Pinpoint the cell where the given text exists, returning its (X, Y) midpoint coordinate. 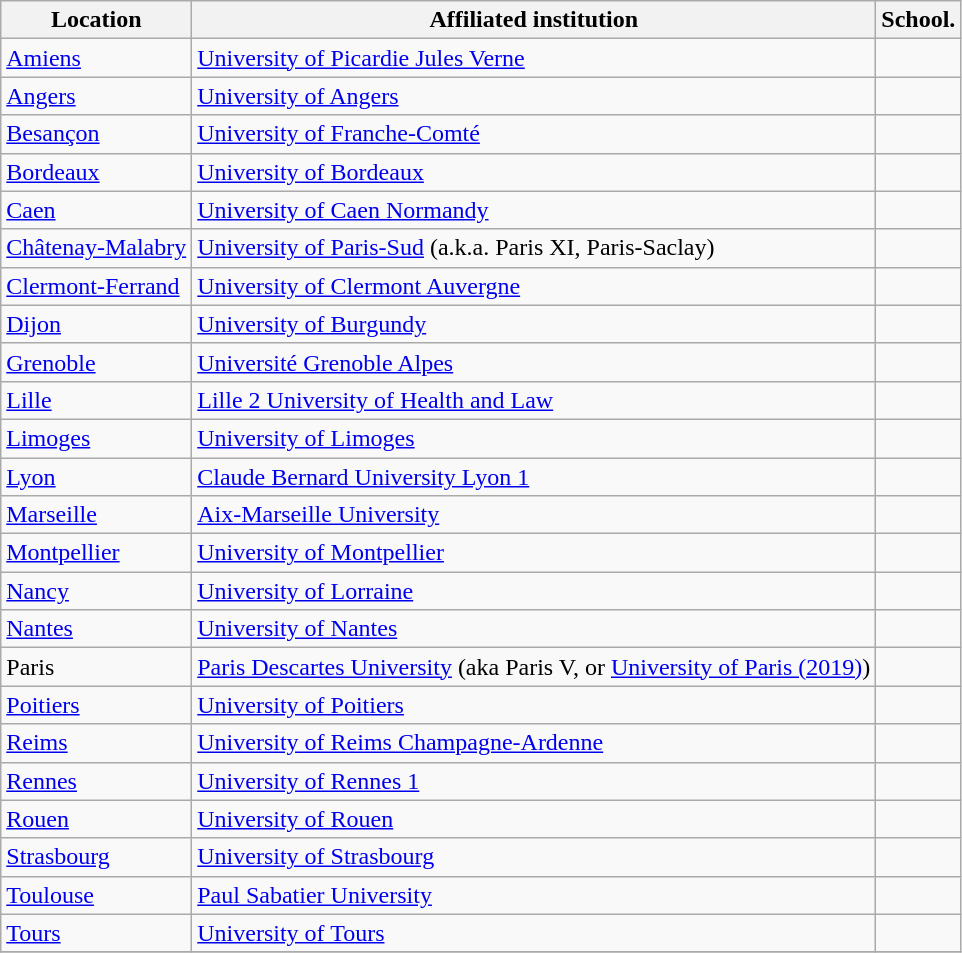
University of Franche-Comté (534, 134)
Lille (96, 400)
Dijon (96, 324)
Clermont-Ferrand (96, 286)
Rennes (96, 781)
Claude Bernard University Lyon 1 (534, 477)
Marseille (96, 515)
Paul Sabatier University (534, 895)
University of Clermont Auvergne (534, 286)
Affiliated institution (534, 20)
Poitiers (96, 705)
University of Poitiers (534, 705)
University of Angers (534, 96)
University of Picardie Jules Verne (534, 58)
Lyon (96, 477)
University of Rouen (534, 819)
University of Limoges (534, 438)
University of Paris-Sud (a.k.a. Paris XI, Paris-Saclay) (534, 248)
Rouen (96, 819)
Grenoble (96, 362)
Montpellier (96, 553)
Limoges (96, 438)
Toulouse (96, 895)
Université Grenoble Alpes (534, 362)
University of Nantes (534, 629)
Châtenay-Malabry (96, 248)
University of Tours (534, 933)
Caen (96, 210)
Nantes (96, 629)
Paris (96, 667)
School. (918, 20)
University of Rennes 1 (534, 781)
University of Burgundy (534, 324)
Strasbourg (96, 857)
Besançon (96, 134)
Paris Descartes University (aka Paris V, or University of Paris (2019)) (534, 667)
University of Strasbourg (534, 857)
Angers (96, 96)
University of Caen Normandy (534, 210)
Reims (96, 743)
Aix-Marseille University (534, 515)
University of Reims Champagne-Ardenne (534, 743)
Amiens (96, 58)
Tours (96, 933)
Nancy (96, 591)
University of Montpellier (534, 553)
Lille 2 University of Health and Law (534, 400)
Location (96, 20)
University of Bordeaux (534, 172)
Bordeaux (96, 172)
University of Lorraine (534, 591)
